Capture the cell that displays the provided text and extract its (X, Y) central coordinate. 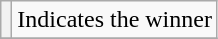
Indicates the winner (115, 20)
